Provide the (x, y) coordinate of the cell's center where the given text is located.  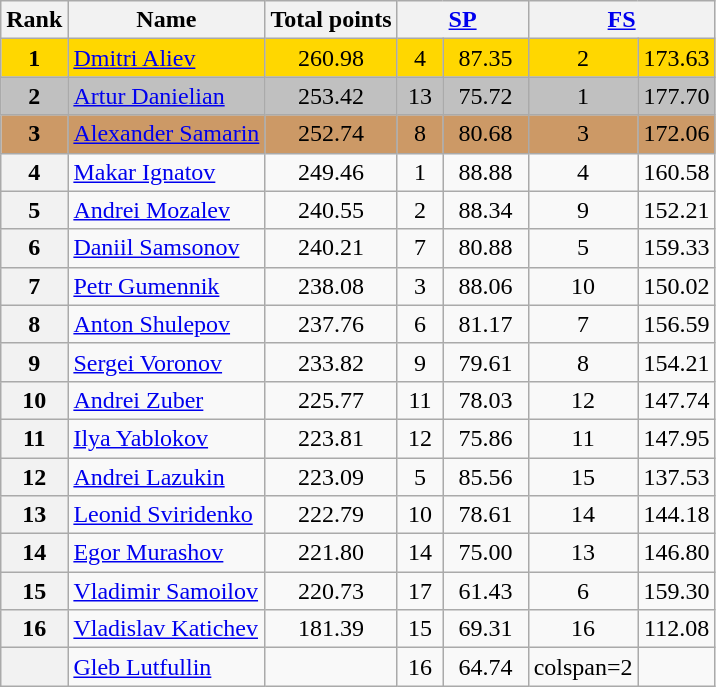
223.09 (331, 477)
252.74 (331, 134)
Artur Danielian (166, 96)
75.86 (486, 438)
253.42 (331, 96)
85.56 (486, 477)
240.55 (331, 210)
Egor Murashov (166, 553)
220.73 (331, 591)
260.98 (331, 58)
159.30 (676, 591)
80.88 (486, 248)
112.08 (676, 629)
221.80 (331, 553)
146.80 (676, 553)
152.21 (676, 210)
Alexander Samarin (166, 134)
75.72 (486, 96)
Ilya Yablokov (166, 438)
61.43 (486, 591)
Anton Shulepov (166, 324)
144.18 (676, 515)
87.35 (486, 58)
249.46 (331, 172)
78.61 (486, 515)
225.77 (331, 400)
222.79 (331, 515)
Rank (34, 20)
Vladimir Samoilov (166, 591)
147.95 (676, 438)
Andrei Lazukin (166, 477)
81.17 (486, 324)
172.06 (676, 134)
Andrei Mozalev (166, 210)
88.06 (486, 286)
69.31 (486, 629)
150.02 (676, 286)
Daniil Samsonov (166, 248)
88.34 (486, 210)
Makar Ignatov (166, 172)
80.68 (486, 134)
75.00 (486, 553)
240.21 (331, 248)
Name (166, 20)
223.81 (331, 438)
Andrei Zuber (166, 400)
78.03 (486, 400)
181.39 (331, 629)
SP (462, 20)
Leonid Sviridenko (166, 515)
238.08 (331, 286)
Dmitri Aliev (166, 58)
237.76 (331, 324)
159.33 (676, 248)
Sergei Voronov (166, 362)
137.53 (676, 477)
Petr Gumennik (166, 286)
147.74 (676, 400)
88.88 (486, 172)
64.74 (486, 667)
17 (420, 591)
79.61 (486, 362)
Gleb Lutfullin (166, 667)
Vladislav Katichev (166, 629)
156.59 (676, 324)
177.70 (676, 96)
FS (622, 20)
colspan=2 (583, 667)
Total points (331, 20)
233.82 (331, 362)
173.63 (676, 58)
160.58 (676, 172)
154.21 (676, 362)
